Return the [X, Y] coordinate for the center point of the cell that contains the specified text.  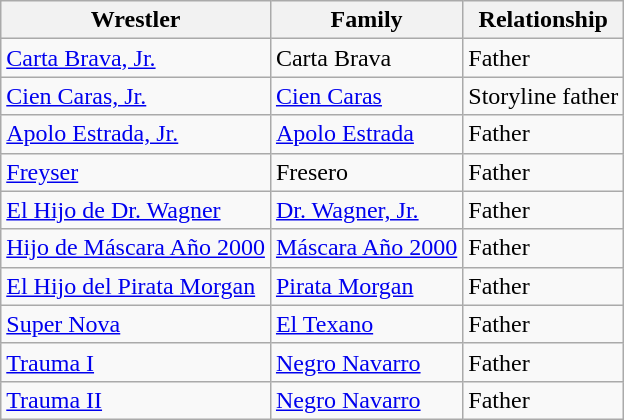
Freyser [136, 172]
Storyline father [544, 96]
Cien Caras [366, 96]
El Hijo de Dr. Wagner [136, 210]
Hijo de Máscara Año 2000 [136, 248]
Fresero [366, 172]
Carta Brava, Jr. [136, 58]
Trauma I [136, 362]
El Hijo del Pirata Morgan [136, 286]
Máscara Año 2000 [366, 248]
Apolo Estrada [366, 134]
Wrestler [136, 20]
Cien Caras, Jr. [136, 96]
Apolo Estrada, Jr. [136, 134]
Family [366, 20]
Carta Brava [366, 58]
Trauma II [136, 400]
Dr. Wagner, Jr. [366, 210]
Relationship [544, 20]
Super Nova [136, 324]
El Texano [366, 324]
Pirata Morgan [366, 286]
